Find where the given text appears and provide that cell's center as (X, Y) coordinate. 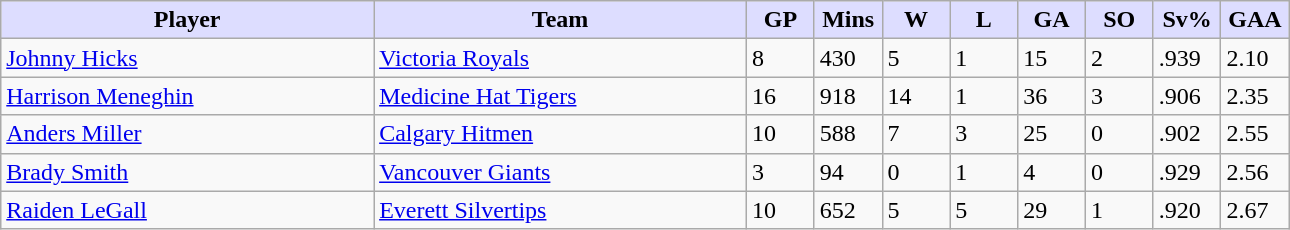
.920 (1187, 210)
918 (848, 96)
L (984, 20)
.939 (1187, 58)
.902 (1187, 134)
29 (1052, 210)
4 (1052, 172)
Raiden LeGall (188, 210)
.906 (1187, 96)
GP (780, 20)
Victoria Royals (560, 58)
Anders Miller (188, 134)
25 (1052, 134)
2 (1119, 58)
16 (780, 96)
Johnny Hicks (188, 58)
.929 (1187, 172)
GAA (1255, 20)
8 (780, 58)
Calgary Hitmen (560, 134)
14 (916, 96)
Team (560, 20)
Brady Smith (188, 172)
430 (848, 58)
2.67 (1255, 210)
588 (848, 134)
2.55 (1255, 134)
2.10 (1255, 58)
7 (916, 134)
2.35 (1255, 96)
36 (1052, 96)
Vancouver Giants (560, 172)
Player (188, 20)
GA (1052, 20)
652 (848, 210)
2.56 (1255, 172)
Everett Silvertips (560, 210)
94 (848, 172)
W (916, 20)
SO (1119, 20)
Harrison Meneghin (188, 96)
Medicine Hat Tigers (560, 96)
15 (1052, 58)
Mins (848, 20)
Sv% (1187, 20)
